Capture the cell that displays the provided text and extract its [X, Y] central coordinate. 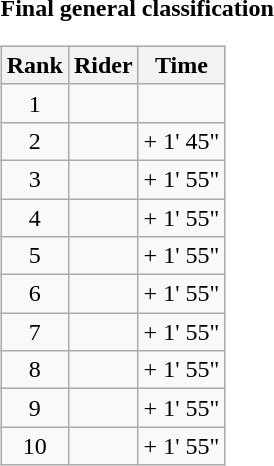
6 [34, 294]
3 [34, 179]
9 [34, 408]
8 [34, 370]
Time [182, 65]
7 [34, 332]
4 [34, 217]
10 [34, 446]
Rider [103, 65]
+ 1' 45" [182, 141]
2 [34, 141]
1 [34, 103]
5 [34, 256]
Rank [34, 65]
